From the cell containing the given text, extract its center point as (X, Y) coordinate. 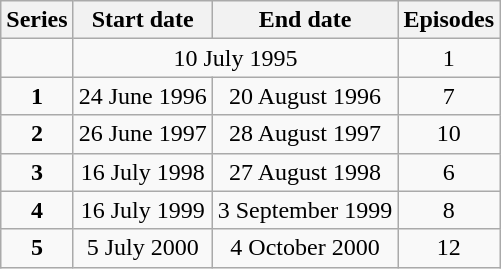
20 August 1996 (305, 96)
Episodes (449, 20)
16 July 1998 (142, 172)
26 June 1997 (142, 134)
10 (449, 134)
5 July 2000 (142, 248)
7 (449, 96)
Start date (142, 20)
28 August 1997 (305, 134)
12 (449, 248)
8 (449, 210)
6 (449, 172)
4 (37, 210)
3 (37, 172)
10 July 1995 (236, 58)
4 October 2000 (305, 248)
Series (37, 20)
2 (37, 134)
End date (305, 20)
24 June 1996 (142, 96)
27 August 1998 (305, 172)
3 September 1999 (305, 210)
5 (37, 248)
16 July 1999 (142, 210)
